Identify which cell holds the provided text, then report its [X, Y] central coordinate. 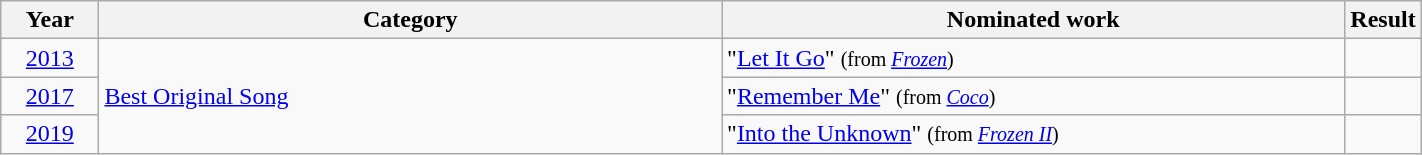
2019 [50, 134]
"Let It Go" (from Frozen) [1034, 58]
Nominated work [1034, 20]
2017 [50, 96]
Year [50, 20]
Result [1383, 20]
Best Original Song [410, 96]
Category [410, 20]
"Into the Unknown" (from Frozen II) [1034, 134]
2013 [50, 58]
"Remember Me" (from Coco) [1034, 96]
